Extract the [x, y] coordinate from the center of the cell holding the provided text.  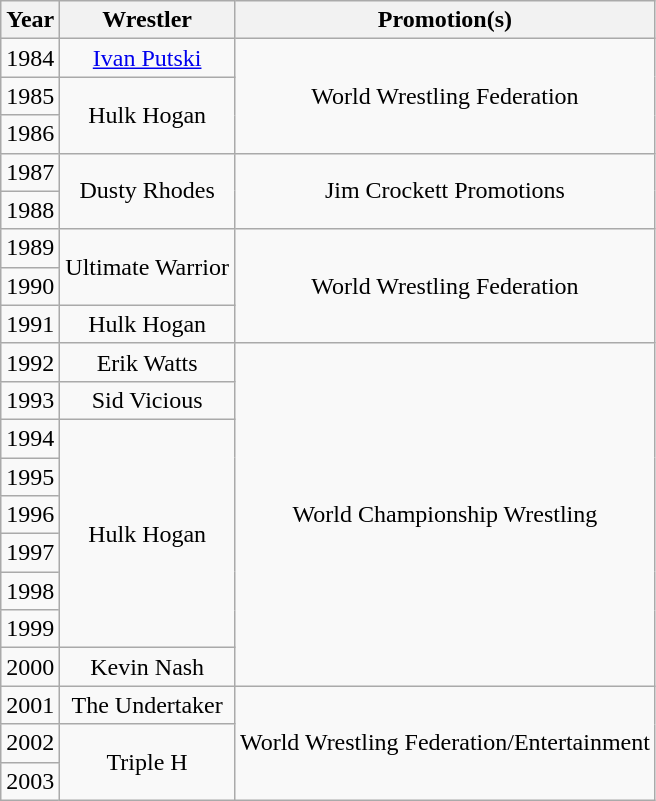
Kevin Nash [148, 667]
1989 [30, 248]
Year [30, 20]
1985 [30, 96]
1994 [30, 438]
World Wrestling Federation/Entertainment [444, 743]
1990 [30, 286]
2003 [30, 781]
Dusty Rhodes [148, 191]
1984 [30, 58]
Ultimate Warrior [148, 267]
1991 [30, 324]
Ivan Putski [148, 58]
1987 [30, 172]
Erik Watts [148, 362]
Triple H [148, 762]
2000 [30, 667]
1999 [30, 629]
1988 [30, 210]
1997 [30, 553]
Sid Vicious [148, 400]
1998 [30, 591]
The Undertaker [148, 705]
World Championship Wrestling [444, 514]
1986 [30, 134]
1993 [30, 400]
2002 [30, 743]
Promotion(s) [444, 20]
1992 [30, 362]
1996 [30, 515]
Wrestler [148, 20]
1995 [30, 477]
Jim Crockett Promotions [444, 191]
2001 [30, 705]
